Provide the [x, y] coordinate of the cell's center where the given text is located.  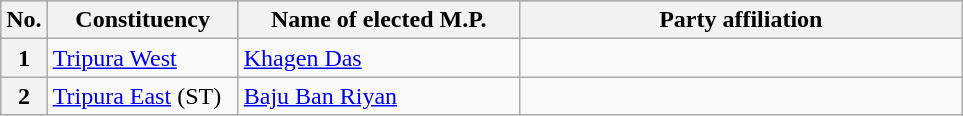
Name of elected M.P. [378, 20]
2 [24, 96]
Tripura West [142, 58]
Constituency [142, 20]
Party affiliation [740, 20]
No. [24, 20]
Khagen Das [378, 58]
Baju Ban Riyan [378, 96]
1 [24, 58]
Tripura East (ST) [142, 96]
